Determine the [x, y] coordinate at the center of the cell enclosing the given text.  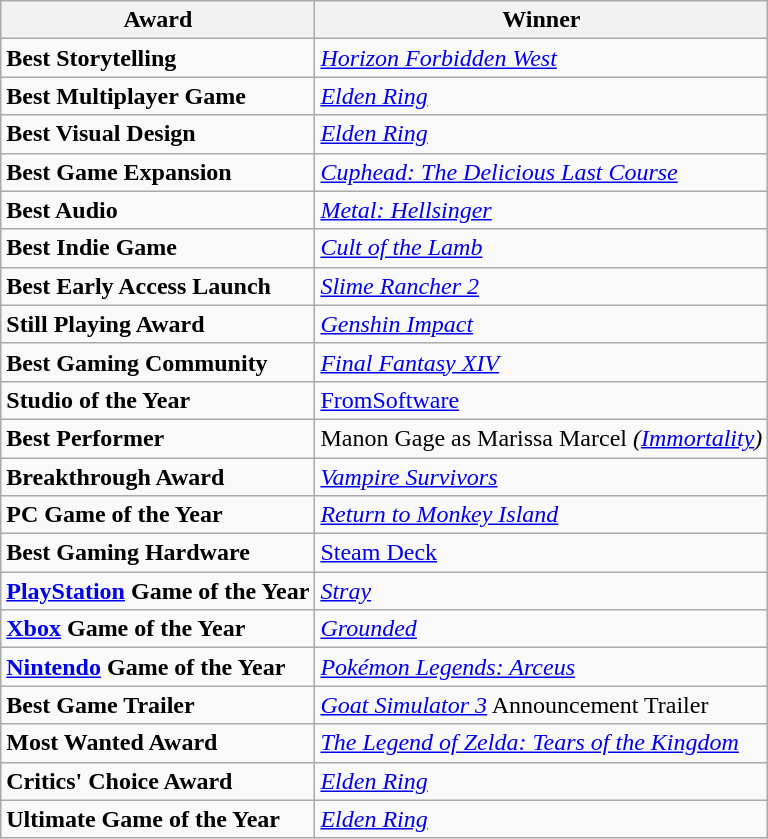
Still Playing Award [158, 324]
Winner [542, 20]
Studio of the Year [158, 400]
Cult of the Lamb [542, 248]
Critics' Choice Award [158, 781]
Manon Gage as Marissa Marcel (Immortality) [542, 438]
Vampire Survivors [542, 477]
Best Performer [158, 438]
Best Early Access Launch [158, 286]
FromSoftware [542, 400]
Most Wanted Award [158, 743]
Steam Deck [542, 553]
Best Indie Game [158, 248]
Best Storytelling [158, 58]
Slime Rancher 2 [542, 286]
Metal: Hellsinger [542, 210]
Nintendo Game of the Year [158, 667]
Award [158, 20]
Goat Simulator 3 Announcement Trailer [542, 705]
Ultimate Game of the Year [158, 819]
Best Gaming Hardware [158, 553]
Return to Monkey Island [542, 515]
Breakthrough Award [158, 477]
Best Multiplayer Game [158, 96]
The Legend of Zelda: Tears of the Kingdom [542, 743]
Genshin Impact [542, 324]
Horizon Forbidden West [542, 58]
Pokémon Legends: Arceus [542, 667]
Cuphead: The Delicious Last Course [542, 172]
Stray [542, 591]
Xbox Game of the Year [158, 629]
Best Visual Design [158, 134]
Best Gaming Community [158, 362]
PlayStation Game of the Year [158, 591]
Best Game Expansion [158, 172]
Grounded [542, 629]
Best Game Trailer [158, 705]
PC Game of the Year [158, 515]
Final Fantasy XIV [542, 362]
Best Audio [158, 210]
